Scan for the cell matching the given text and deliver its (X, Y) coordinate at center. 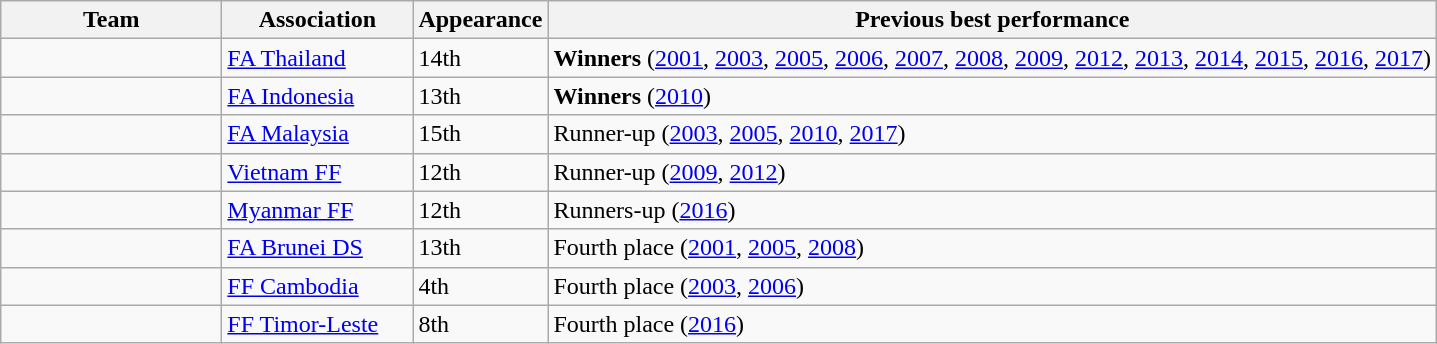
Runners-up (2016) (992, 210)
8th (480, 324)
Runner-up (2009, 2012) (992, 172)
Vietnam FF (318, 172)
FA Malaysia (318, 134)
Fourth place (2016) (992, 324)
FF Timor-Leste (318, 324)
Winners (2001, 2003, 2005, 2006, 2007, 2008, 2009, 2012, 2013, 2014, 2015, 2016, 2017) (992, 58)
FF Cambodia (318, 286)
Appearance (480, 20)
Winners (2010) (992, 96)
Team (112, 20)
FA Thailand (318, 58)
Association (318, 20)
Runner-up (2003, 2005, 2010, 2017) (992, 134)
15th (480, 134)
Fourth place (2003, 2006) (992, 286)
14th (480, 58)
Myanmar FF (318, 210)
Fourth place (2001, 2005, 2008) (992, 248)
Previous best performance (992, 20)
4th (480, 286)
FA Brunei DS (318, 248)
FA Indonesia (318, 96)
